Locate the cell with the specified text and output its [X, Y] center coordinate. 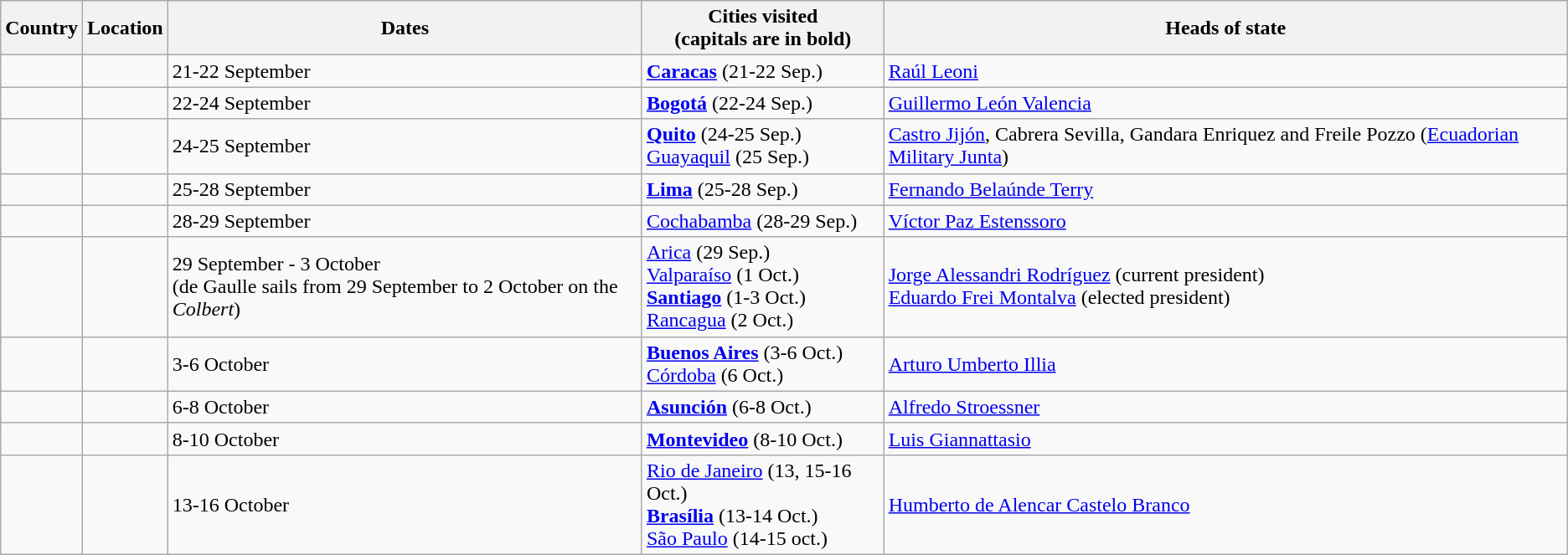
Lima (25-28 Sep.) [762, 189]
29 September - 3 October(de Gaulle sails from 29 September to 2 October on the Colbert) [405, 286]
Guillermo León Valencia [1225, 103]
Caracas (21-22 Sep.) [762, 71]
3-6 October [405, 363]
Luis Giannattasio [1225, 439]
Arturo Umberto Illia [1225, 363]
24-25 September [405, 146]
Country [42, 28]
Alfredo Stroessner [1225, 407]
Quito (24-25 Sep.)Guayaquil (25 Sep.) [762, 146]
Asunción (6-8 Oct.) [762, 407]
Fernando Belaúnde Terry [1225, 189]
13-16 October [405, 504]
22-24 September [405, 103]
Cochabamba (28-29 Sep.) [762, 221]
Rio de Janeiro (13, 15-16 Oct.)Brasília (13-14 Oct.)São Paulo (14-15 oct.) [762, 504]
28-29 September [405, 221]
Castro Jijón, Cabrera Sevilla, Gandara Enriquez and Freile Pozzo (Ecuadorian Military Junta) [1225, 146]
Buenos Aires (3-6 Oct.)Córdoba (6 Oct.) [762, 363]
8-10 October [405, 439]
Víctor Paz Estenssoro [1225, 221]
Humberto de Alencar Castelo Branco [1225, 504]
Heads of state [1225, 28]
6-8 October [405, 407]
Montevideo (8-10 Oct.) [762, 439]
Bogotá (22-24 Sep.) [762, 103]
25-28 September [405, 189]
Arica (29 Sep.)Valparaíso (1 Oct.)Santiago (1-3 Oct.)Rancagua (2 Oct.) [762, 286]
Location [125, 28]
Raúl Leoni [1225, 71]
Dates [405, 28]
Cities visited(capitals are in bold) [762, 28]
21-22 September [405, 71]
Jorge Alessandri Rodríguez (current president)Eduardo Frei Montalva (elected president) [1225, 286]
